Return [x, y] of the center of cell containing provided text 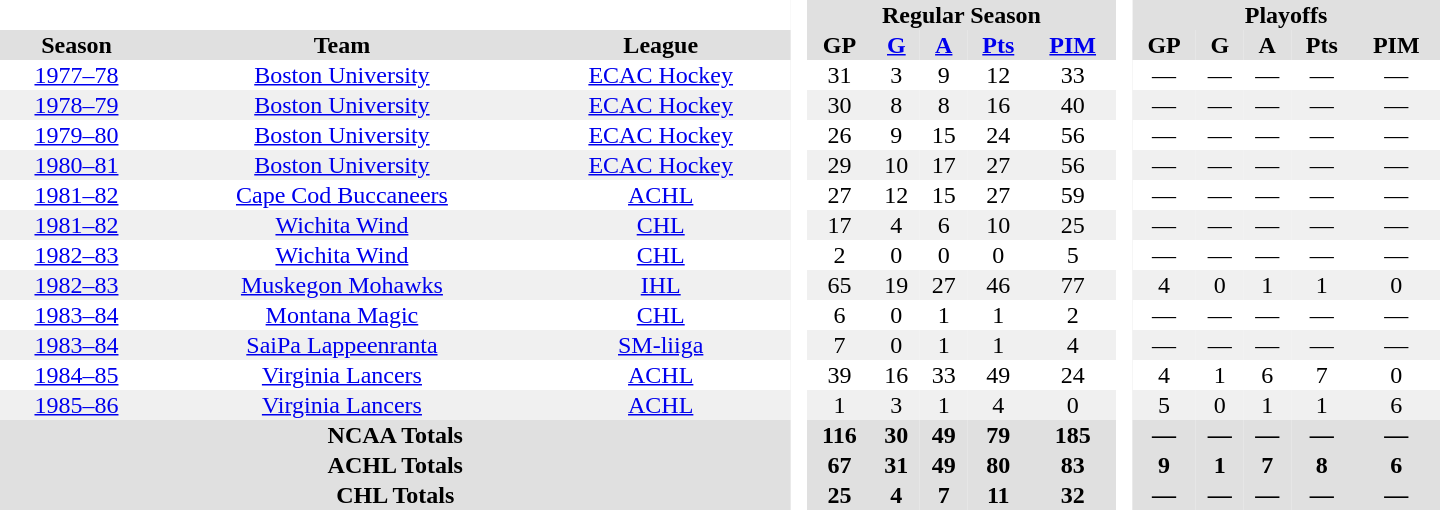
IHL [661, 285]
Regular Season [961, 15]
Team [342, 45]
19 [896, 285]
59 [1072, 195]
39 [839, 375]
65 [839, 285]
40 [1072, 105]
11 [999, 495]
1984–85 [76, 375]
1985–86 [76, 405]
Season [76, 45]
CHL Totals [396, 495]
ACHL Totals [396, 465]
83 [1072, 465]
29 [839, 165]
Playoffs [1286, 15]
46 [999, 285]
1977–78 [76, 75]
League [661, 45]
26 [839, 135]
1978–79 [76, 105]
SaiPa Lappeenranta [342, 345]
79 [999, 435]
1979–80 [76, 135]
Montana Magic [342, 315]
1980–81 [76, 165]
67 [839, 465]
77 [1072, 285]
116 [839, 435]
Cape Cod Buccaneers [342, 195]
NCAA Totals [396, 435]
Muskegon Mohawks [342, 285]
80 [999, 465]
SM-liiga [661, 345]
32 [1072, 495]
185 [1072, 435]
